Pinpoint the cell where the given text exists, returning its (X, Y) midpoint coordinate. 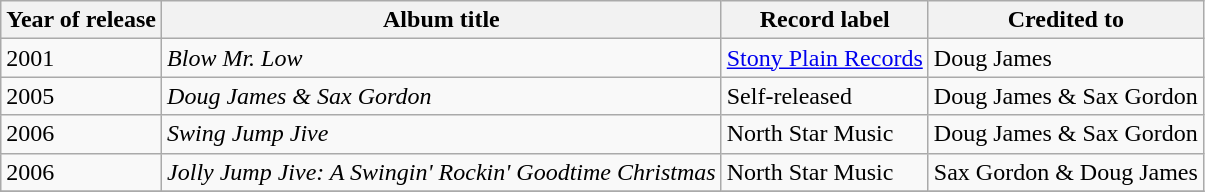
Self-released (824, 96)
Swing Jump Jive (442, 134)
Stony Plain Records (824, 58)
Album title (442, 20)
Doug James (1066, 58)
2005 (82, 96)
Credited to (1066, 20)
Jolly Jump Jive: A Swingin' Rockin' Goodtime Christmas (442, 172)
2001 (82, 58)
Year of release (82, 20)
Blow Mr. Low (442, 58)
Record label (824, 20)
Sax Gordon & Doug James (1066, 172)
